Return the [X, Y] coordinate for the center point of the cell that contains the specified text.  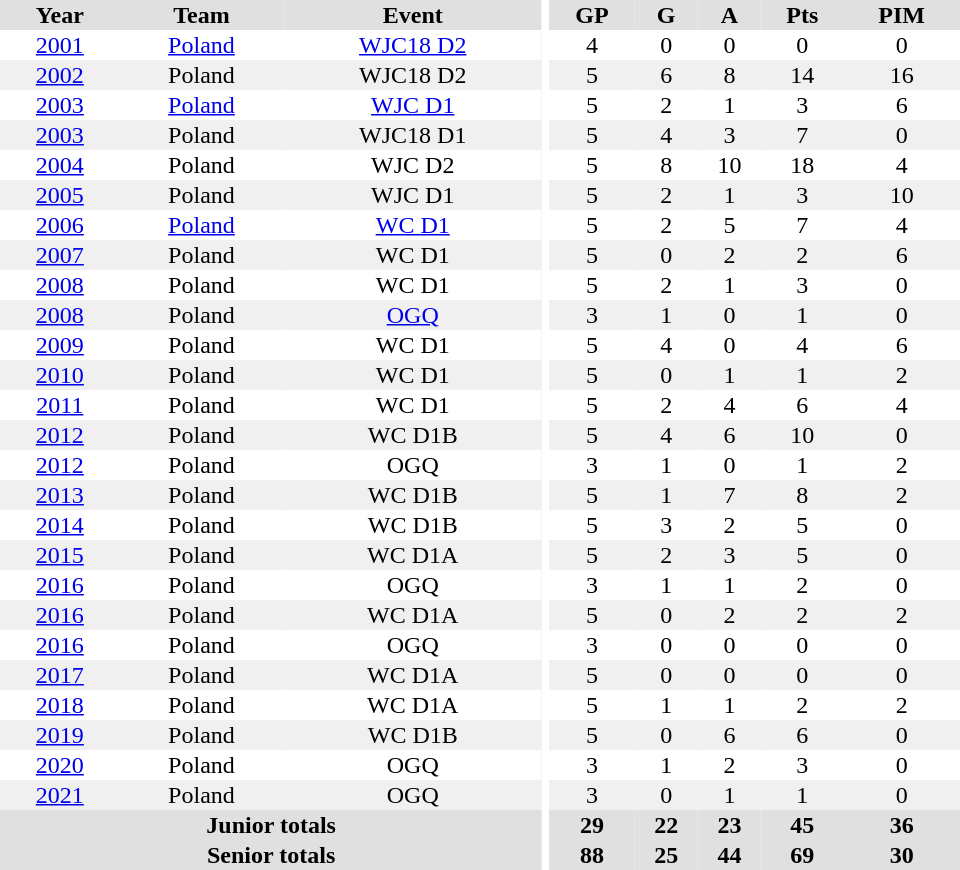
2017 [60, 675]
45 [802, 825]
25 [666, 855]
16 [902, 75]
2013 [60, 495]
14 [802, 75]
2010 [60, 375]
18 [802, 165]
2020 [60, 765]
44 [730, 855]
2014 [60, 525]
2007 [60, 255]
WJC18 D1 [412, 135]
2015 [60, 555]
69 [802, 855]
29 [592, 825]
2018 [60, 705]
Team [202, 15]
2001 [60, 45]
2009 [60, 345]
22 [666, 825]
2002 [60, 75]
Event [412, 15]
WJC D2 [412, 165]
2005 [60, 195]
Year [60, 15]
23 [730, 825]
GP [592, 15]
Junior totals [271, 825]
G [666, 15]
PIM [902, 15]
A [730, 15]
2019 [60, 735]
2011 [60, 405]
2021 [60, 795]
88 [592, 855]
Senior totals [271, 855]
Pts [802, 15]
2006 [60, 225]
36 [902, 825]
30 [902, 855]
2004 [60, 165]
